Capture the cell that displays the provided text and extract its (x, y) central coordinate. 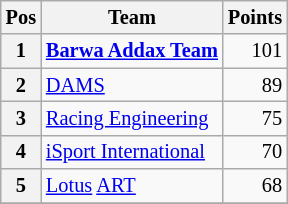
5 (21, 186)
iSport International (132, 152)
70 (255, 152)
3 (21, 118)
2 (21, 85)
75 (255, 118)
DAMS (132, 85)
Racing Engineering (132, 118)
68 (255, 186)
Lotus ART (132, 186)
Team (132, 17)
4 (21, 152)
Barwa Addax Team (132, 51)
101 (255, 51)
Pos (21, 17)
Points (255, 17)
1 (21, 51)
89 (255, 85)
